Extract the [X, Y] coordinate from the center of the cell holding the provided text.  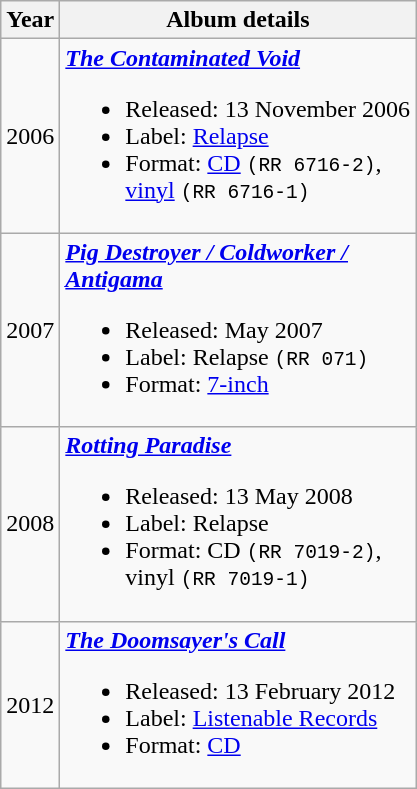
Album details [238, 20]
The Doomsayer's CallReleased: 13 February 2012Label: Listenable RecordsFormat: CD [238, 704]
2007 [30, 330]
Pig Destroyer / Coldworker / AntigamaReleased: May 2007Label: Relapse (RR 071)Format: 7-inch [238, 330]
Rotting ParadiseReleased: 13 May 2008Label: RelapseFormat: CD (RR 7019-2), vinyl (RR 7019-1) [238, 524]
2006 [30, 136]
Year [30, 20]
The Contaminated VoidReleased: 13 November 2006Label: RelapseFormat: CD (RR 6716-2),vinyl (RR 6716-1) [238, 136]
2012 [30, 704]
2008 [30, 524]
